Output the [x, y] coordinate of the center of the cell containing the given text.  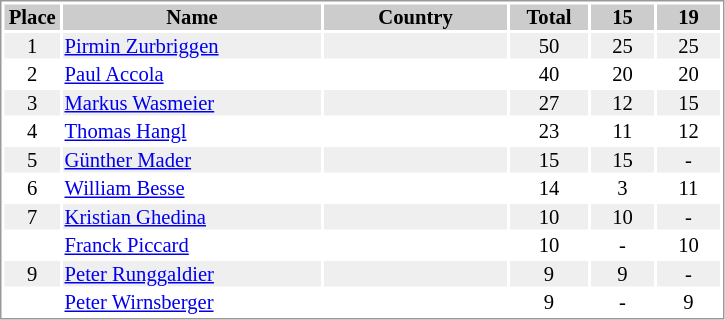
Place [32, 17]
1 [32, 46]
William Besse [192, 189]
Name [192, 17]
23 [549, 131]
Markus Wasmeier [192, 103]
40 [549, 75]
14 [549, 189]
Günther Mader [192, 160]
Paul Accola [192, 75]
Country [416, 17]
5 [32, 160]
Franck Piccard [192, 245]
27 [549, 103]
Kristian Ghedina [192, 217]
4 [32, 131]
50 [549, 46]
Thomas Hangl [192, 131]
7 [32, 217]
Peter Wirnsberger [192, 303]
Pirmin Zurbriggen [192, 46]
6 [32, 189]
19 [688, 17]
Total [549, 17]
2 [32, 75]
Peter Runggaldier [192, 274]
